For the text-containing cell, return its midpoint in [x, y] coordinate format. 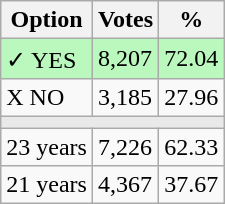
4,367 [125, 185]
72.04 [192, 59]
✓ YES [47, 59]
Votes [125, 20]
X NO [47, 97]
8,207 [125, 59]
37.67 [192, 185]
23 years [47, 147]
62.33 [192, 147]
3,185 [125, 97]
21 years [47, 185]
% [192, 20]
Option [47, 20]
27.96 [192, 97]
7,226 [125, 147]
